Identify which cell holds the provided text, then report its [x, y] central coordinate. 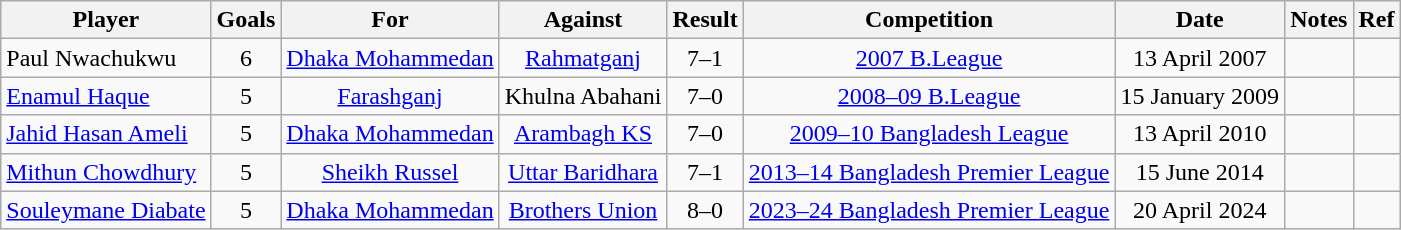
Khulna Abahani [583, 96]
Souleymane Diabate [106, 210]
Against [583, 20]
Sheikh Russel [390, 172]
2009–10 Bangladesh League [929, 134]
Notes [1319, 20]
2023–24 Bangladesh Premier League [929, 210]
13 April 2007 [1200, 58]
Enamul Haque [106, 96]
Uttar Baridhara [583, 172]
Jahid Hasan Ameli [106, 134]
Mithun Chowdhury [106, 172]
For [390, 20]
2007 B.League [929, 58]
2013–14 Bangladesh Premier League [929, 172]
Goals [246, 20]
Result [705, 20]
2008–09 B.League [929, 96]
Rahmatganj [583, 58]
13 April 2010 [1200, 134]
Farashganj [390, 96]
Arambagh KS [583, 134]
15 June 2014 [1200, 172]
Player [106, 20]
Competition [929, 20]
Ref [1376, 20]
Brothers Union [583, 210]
Paul Nwachukwu [106, 58]
15 January 2009 [1200, 96]
8–0 [705, 210]
6 [246, 58]
Date [1200, 20]
20 April 2024 [1200, 210]
